From the cell containing the given text, extract its center point as [X, Y] coordinate. 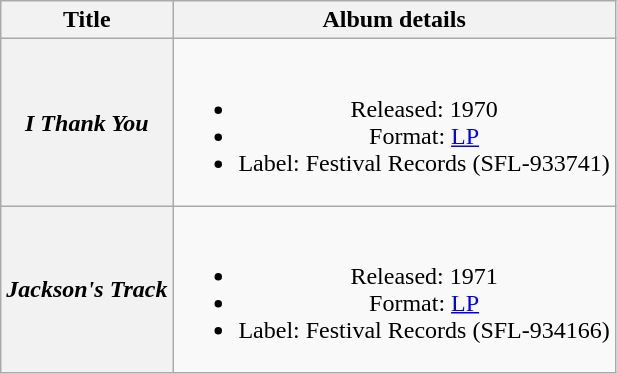
I Thank You [87, 122]
Released: 1971Format: LPLabel: Festival Records (SFL-934166) [394, 290]
Released: 1970Format: LPLabel: Festival Records (SFL-933741) [394, 122]
Album details [394, 20]
Title [87, 20]
Jackson's Track [87, 290]
